Capture the cell that displays the provided text and extract its [X, Y] central coordinate. 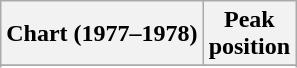
Chart (1977–1978) [102, 34]
Peak position [249, 34]
